Identify which cell holds the provided text, then report its [X, Y] central coordinate. 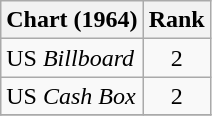
US Cash Box [72, 96]
US Billboard [72, 58]
Rank [176, 20]
Chart (1964) [72, 20]
